Detect which cell encompasses the target text, then output its [X, Y] center coordinate. 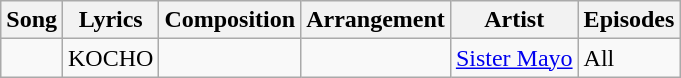
Song [32, 20]
Lyrics [111, 20]
KOCHO [111, 58]
Artist [514, 20]
Composition [230, 20]
Sister Mayo [514, 58]
All [629, 58]
Episodes [629, 20]
Arrangement [376, 20]
